For the text-containing cell, return its midpoint in [x, y] coordinate format. 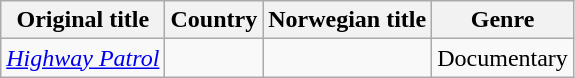
Documentary [503, 58]
Genre [503, 20]
Country [214, 20]
Norwegian title [348, 20]
Highway Patrol [83, 58]
Original title [83, 20]
